Scan for the cell matching the given text and deliver its [x, y] coordinate at center. 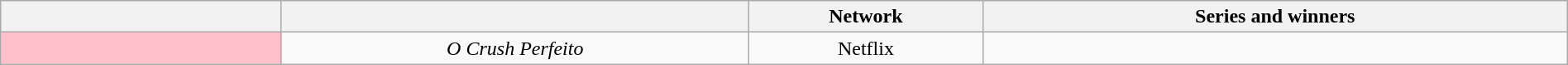
Network [867, 17]
Netflix [867, 48]
O Crush Perfeito [515, 48]
Series and winners [1275, 17]
